Return [x, y] of the center of cell containing provided text 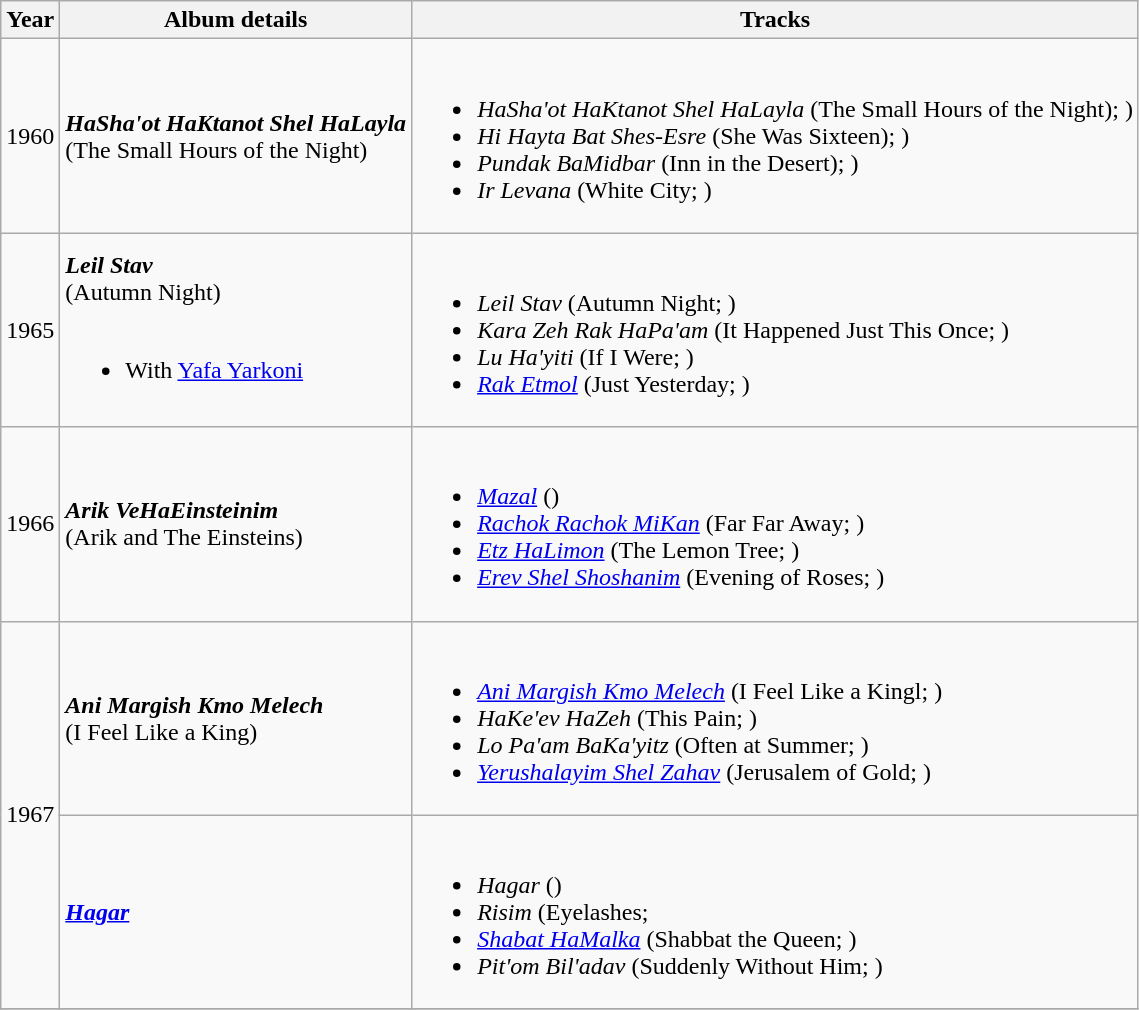
Arik VeHaEinsteinim(Arik and The Einsteins) [236, 524]
Leil Stav(Autumn Night)With Yafa Yarkoni [236, 330]
1966 [30, 524]
Album details [236, 20]
1960 [30, 136]
Hagar [236, 912]
Year [30, 20]
Tracks [776, 20]
HaSha'ot HaKtanot Shel HaLayla(The Small Hours of the Night) [236, 136]
Leil Stav (Autumn Night; )Kara Zeh Rak HaPa'am (It Happened Just This Once; )Lu Ha'yiti (If I Were; )Rak Etmol (Just Yesterday; ) [776, 330]
1965 [30, 330]
Ani Margish Kmo Melech(I Feel Like a King) [236, 718]
Hagar ()Risim (Eyelashes; Shabat HaMalka (Shabbat the Queen; )Pit'om Bil'adav (Suddenly Without Him; ) [776, 912]
Mazal ()Rachok Rachok MiKan (Far Far Away; )Etz HaLimon (The Lemon Tree; )Erev Shel Shoshanim (Evening of Roses; ) [776, 524]
1967 [30, 815]
